Return the (x, y) coordinate for the center point of the cell that contains the specified text.  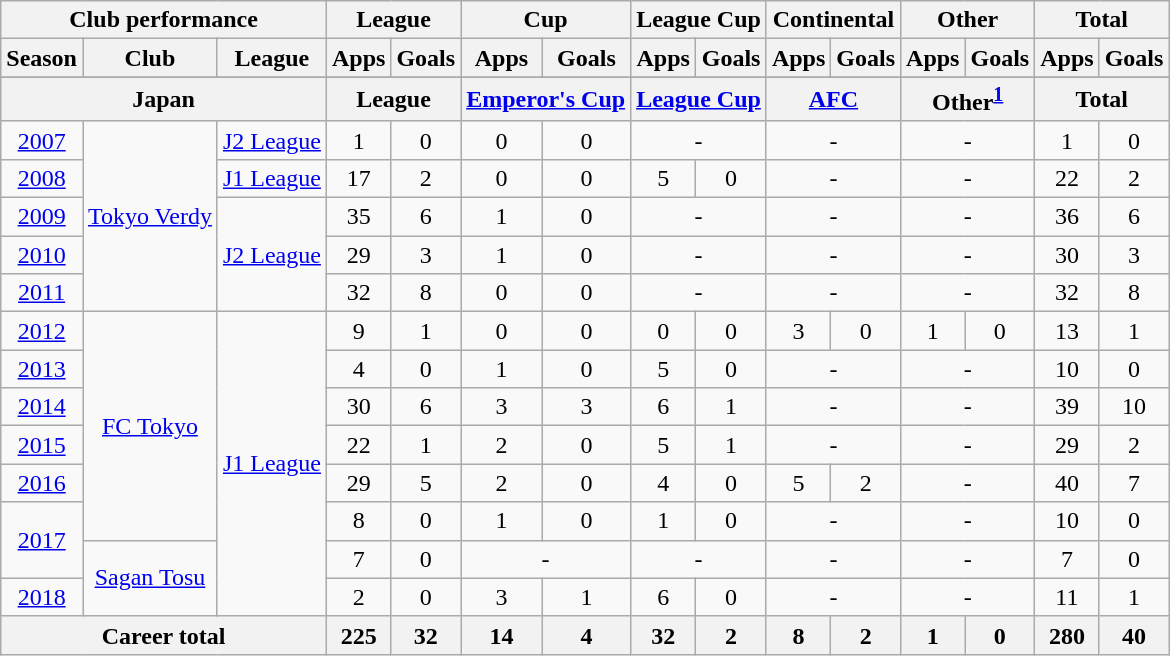
Emperor's Cup (546, 100)
2012 (42, 331)
280 (1067, 635)
Continental (833, 20)
Cup (546, 20)
2016 (42, 483)
Other (968, 20)
Tokyo Verdy (150, 216)
36 (1067, 217)
Other1 (968, 100)
39 (1067, 407)
FC Tokyo (150, 426)
14 (502, 635)
11 (1067, 597)
AFC (833, 100)
225 (358, 635)
Career total (164, 635)
2010 (42, 255)
2013 (42, 369)
2017 (42, 540)
2011 (42, 293)
Club performance (164, 20)
2008 (42, 178)
2007 (42, 140)
2018 (42, 597)
Season (42, 58)
Sagan Tosu (150, 578)
Club (150, 58)
17 (358, 178)
2014 (42, 407)
9 (358, 331)
Japan (164, 100)
13 (1067, 331)
2015 (42, 445)
35 (358, 217)
2009 (42, 217)
